Return the (x, y) coordinate for the center point of the cell that contains the specified text.  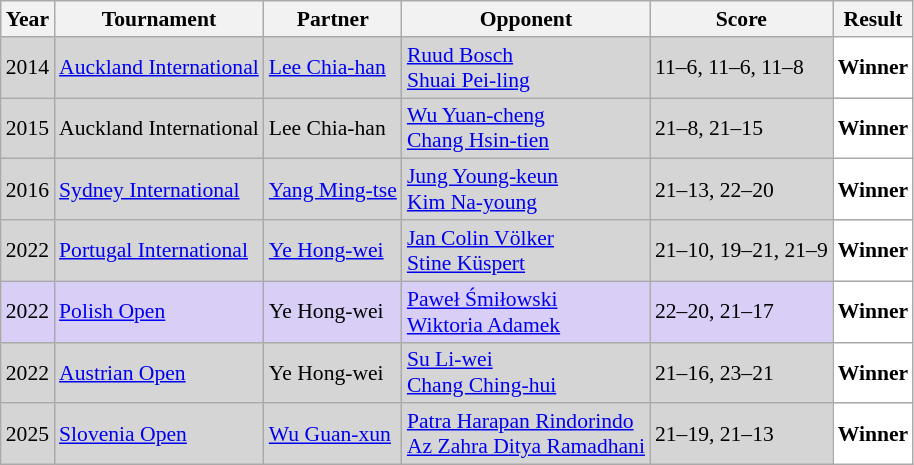
Yang Ming-tse (333, 190)
Slovenia Open (159, 434)
Wu Yuan-cheng Chang Hsin-tien (526, 128)
2014 (28, 68)
21–19, 21–13 (742, 434)
Patra Harapan Rindorindo Az Zahra Ditya Ramadhani (526, 434)
2016 (28, 190)
Partner (333, 19)
Ruud Bosch Shuai Pei-ling (526, 68)
Su Li-wei Chang Ching-hui (526, 372)
Jan Colin Völker Stine Küspert (526, 250)
Austrian Open (159, 372)
2015 (28, 128)
Portugal International (159, 250)
Sydney International (159, 190)
Year (28, 19)
21–8, 21–15 (742, 128)
2025 (28, 434)
Wu Guan-xun (333, 434)
Opponent (526, 19)
22–20, 21–17 (742, 312)
Paweł Śmiłowski Wiktoria Adamek (526, 312)
Jung Young-keun Kim Na-young (526, 190)
11–6, 11–6, 11–8 (742, 68)
21–10, 19–21, 21–9 (742, 250)
Tournament (159, 19)
21–16, 23–21 (742, 372)
Score (742, 19)
Result (874, 19)
21–13, 22–20 (742, 190)
Polish Open (159, 312)
